Output the [X, Y] coordinate of the center of the cell containing the given text.  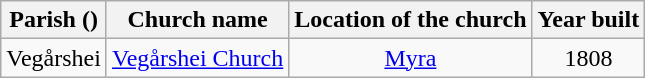
Vegårshei Church [197, 58]
Vegårshei [54, 58]
Parish () [54, 20]
Church name [197, 20]
Year built [588, 20]
Myra [410, 58]
Location of the church [410, 20]
1808 [588, 58]
